Pinpoint the cell where the given text exists, returning its (X, Y) midpoint coordinate. 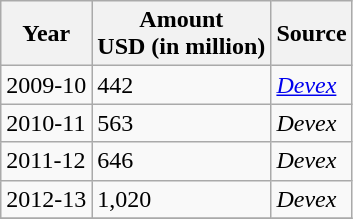
Source (312, 34)
2011-12 (46, 161)
1,020 (182, 199)
442 (182, 85)
Amount USD (in million) (182, 34)
2009-10 (46, 85)
563 (182, 123)
2012-13 (46, 199)
2010-11 (46, 123)
646 (182, 161)
Year (46, 34)
